For the text-containing cell, return its midpoint in (X, Y) coordinate format. 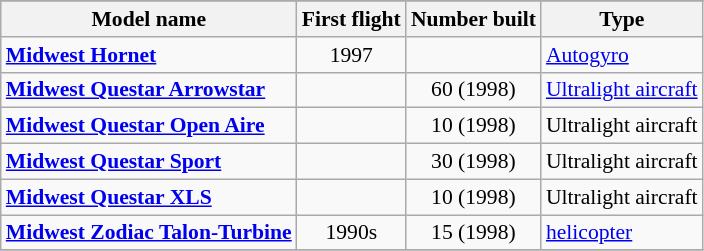
helicopter (622, 233)
Model name (149, 19)
15 (1998) (474, 233)
Autogyro (622, 55)
1990s (352, 233)
Midwest Questar Sport (149, 162)
60 (1998) (474, 90)
Type (622, 19)
Midwest Questar XLS (149, 197)
Midwest Questar Arrowstar (149, 90)
1997 (352, 55)
Number built (474, 19)
Midwest Zodiac Talon-Turbine (149, 233)
30 (1998) (474, 162)
Midwest Hornet (149, 55)
First flight (352, 19)
Midwest Questar Open Aire (149, 126)
